Locate the cell with the specified text and output its (x, y) center coordinate. 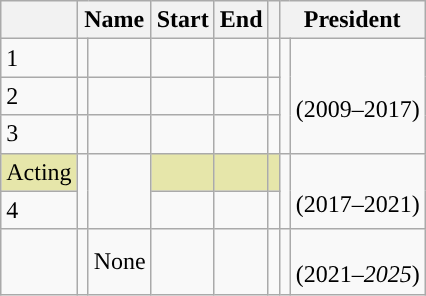
1 (39, 58)
2 (39, 96)
President (352, 20)
None (120, 262)
4 (39, 210)
(2009–2017) (358, 96)
3 (39, 134)
(2021–2025) (358, 262)
Start (182, 20)
(2017–2021) (358, 191)
Acting (39, 172)
End (241, 20)
Name (114, 20)
